Return the (x, y) coordinate for the center point of the cell that contains the specified text.  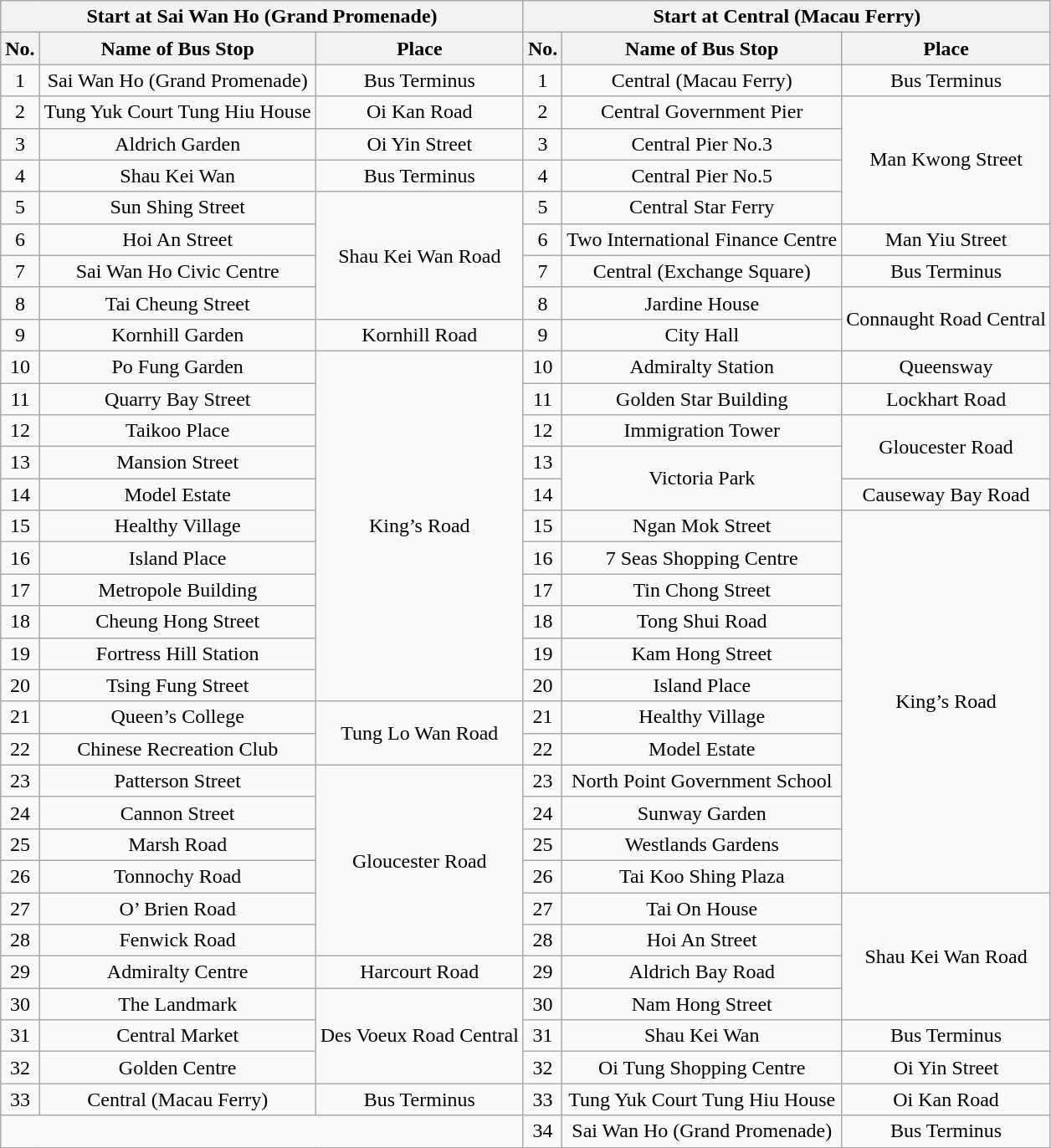
Queen’s College (177, 717)
Sai Wan Ho Civic Centre (177, 271)
City Hall (702, 335)
Central (Exchange Square) (702, 271)
The Landmark (177, 1004)
Central Pier No.5 (702, 176)
34 (542, 1131)
Causeway Bay Road (946, 495)
Tung Lo Wan Road (419, 733)
Two International Finance Centre (702, 239)
Tai Cheung Street (177, 303)
Westlands Gardens (702, 844)
Sunway Garden (702, 812)
Tsing Fung Street (177, 685)
Taikoo Place (177, 431)
Marsh Road (177, 844)
Kornhill Garden (177, 335)
Victoria Park (702, 479)
Mansion Street (177, 463)
North Point Government School (702, 781)
Harcourt Road (419, 972)
Jardine House (702, 303)
Admiralty Station (702, 366)
Tai Koo Shing Plaza (702, 876)
Fortress Hill Station (177, 653)
Cannon Street (177, 812)
Golden Star Building (702, 399)
Lockhart Road (946, 399)
Man Yiu Street (946, 239)
Oi Tung Shopping Centre (702, 1068)
Patterson Street (177, 781)
7 Seas Shopping Centre (702, 558)
Central Pier No.3 (702, 144)
Connaught Road Central (946, 319)
Start at Central (Macau Ferry) (787, 17)
Admiralty Centre (177, 972)
Kornhill Road (419, 335)
Quarry Bay Street (177, 399)
Po Fung Garden (177, 366)
O’ Brien Road (177, 908)
Queensway (946, 366)
Ngan Mok Street (702, 526)
Cheung Hong Street (177, 622)
Central Government Pier (702, 112)
Sun Shing Street (177, 208)
Start at Sai Wan Ho (Grand Promenade) (263, 17)
Tong Shui Road (702, 622)
Nam Hong Street (702, 1004)
Des Voeux Road Central (419, 1036)
Central Star Ferry (702, 208)
Tai On House (702, 908)
Chinese Recreation Club (177, 749)
Man Kwong Street (946, 160)
Fenwick Road (177, 940)
Tonnochy Road (177, 876)
Tin Chong Street (702, 590)
Golden Centre (177, 1068)
Aldrich Bay Road (702, 972)
Central Market (177, 1036)
Kam Hong Street (702, 653)
Metropole Building (177, 590)
Aldrich Garden (177, 144)
Immigration Tower (702, 431)
